For the text-containing cell, return its midpoint in [x, y] coordinate format. 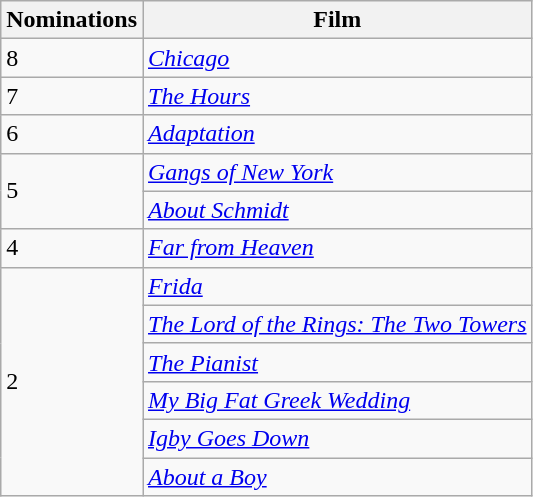
About Schmidt [337, 210]
Igby Goes Down [337, 438]
The Pianist [337, 362]
4 [72, 248]
The Hours [337, 96]
7 [72, 96]
Far from Heaven [337, 248]
Chicago [337, 58]
5 [72, 191]
2 [72, 381]
Gangs of New York [337, 172]
6 [72, 134]
The Lord of the Rings: The Two Towers [337, 324]
Frida [337, 286]
My Big Fat Greek Wedding [337, 400]
8 [72, 58]
Film [337, 20]
Adaptation [337, 134]
Nominations [72, 20]
About a Boy [337, 477]
